Output the [X, Y] coordinate of the center of the cell containing the given text.  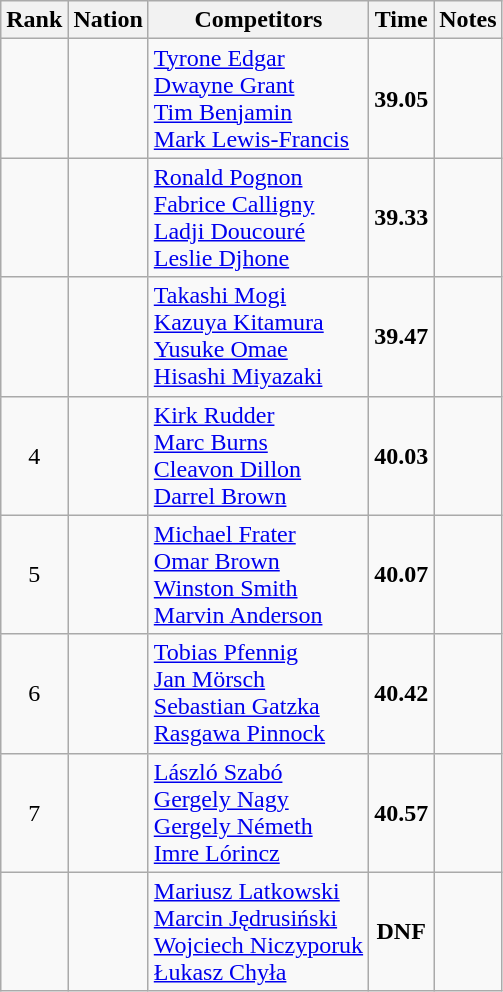
5 [34, 574]
Takashi MogiKazuya KitamuraYusuke OmaeHisashi Miyazaki [258, 336]
40.03 [402, 456]
Ronald PognonFabrice CallignyLadji DoucouréLeslie Djhone [258, 218]
39.47 [402, 336]
Nation [108, 20]
Tyrone EdgarDwayne GrantTim BenjaminMark Lewis-Francis [258, 98]
Notes [468, 20]
39.33 [402, 218]
6 [34, 694]
Time [402, 20]
Kirk RudderMarc BurnsCleavon DillonDarrel Brown [258, 456]
4 [34, 456]
39.05 [402, 98]
Tobias PfennigJan MörschSebastian GatzkaRasgawa Pinnock [258, 694]
40.57 [402, 812]
40.07 [402, 574]
Michael FraterOmar BrownWinston SmithMarvin Anderson [258, 574]
DNF [402, 932]
Rank [34, 20]
Competitors [258, 20]
7 [34, 812]
40.42 [402, 694]
László SzabóGergely NagyGergely NémethImre Lórincz [258, 812]
Mariusz LatkowskiMarcin JędrusińskiWojciech NiczyporukŁukasz Chyła [258, 932]
